Extract the (X, Y) coordinate from the center of the cell holding the provided text.  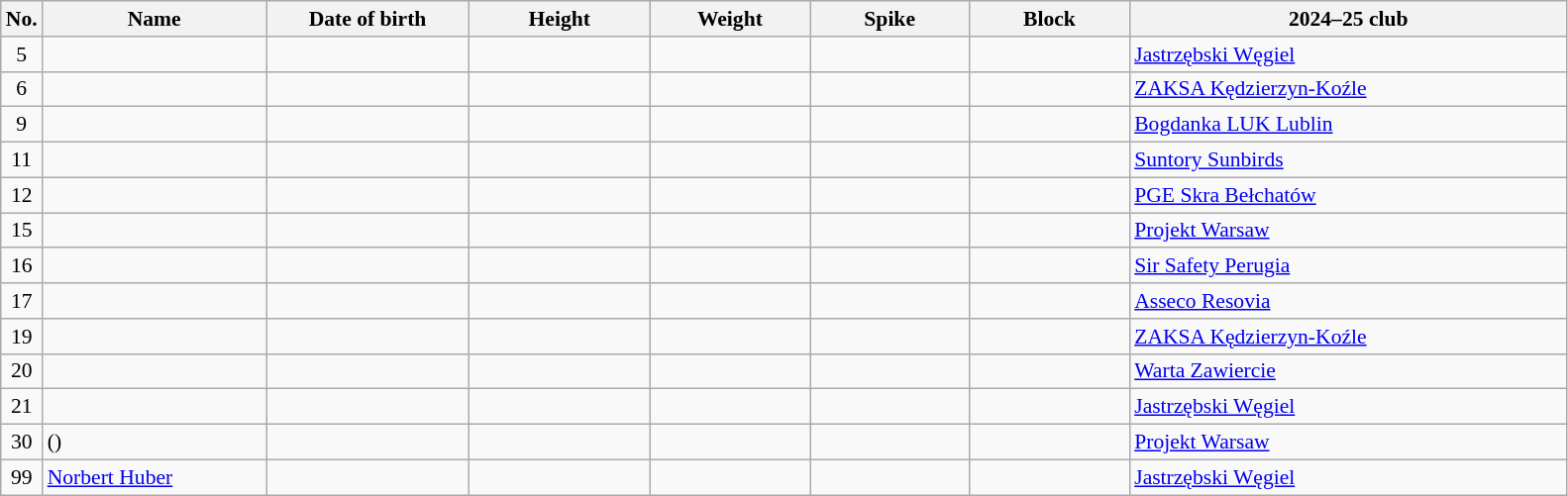
99 (22, 477)
Sir Safety Perugia (1348, 266)
Suntory Sunbirds (1348, 160)
30 (22, 443)
12 (22, 195)
Spike (889, 19)
16 (22, 266)
15 (22, 231)
9 (22, 125)
6 (22, 89)
11 (22, 160)
Name (155, 19)
Norbert Huber (155, 477)
17 (22, 301)
() (155, 443)
Date of birth (368, 19)
19 (22, 337)
PGE Skra Bełchatów (1348, 195)
No. (22, 19)
Height (559, 19)
Asseco Resovia (1348, 301)
Warta Zawiercie (1348, 371)
5 (22, 54)
Weight (729, 19)
2024–25 club (1348, 19)
Bogdanka LUK Lublin (1348, 125)
Block (1050, 19)
20 (22, 371)
21 (22, 407)
